Detect which cell encompasses the target text, then output its [x, y] center coordinate. 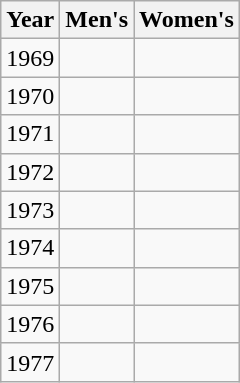
1975 [30, 286]
1971 [30, 134]
1977 [30, 362]
1970 [30, 96]
1974 [30, 248]
Women's [187, 20]
1972 [30, 172]
Year [30, 20]
1973 [30, 210]
1976 [30, 324]
1969 [30, 58]
Men's [97, 20]
